Locate the cell with the specified text and output its (X, Y) center coordinate. 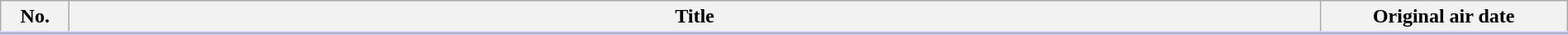
Title (695, 17)
No. (35, 17)
Original air date (1444, 17)
